For the text-containing cell, return its midpoint in [X, Y] coordinate format. 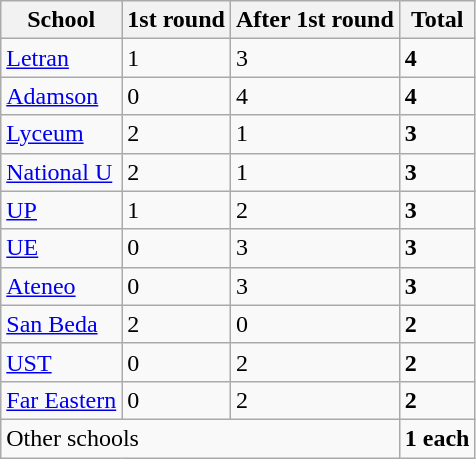
School [62, 20]
Adamson [62, 96]
UP [62, 210]
Lyceum [62, 134]
Letran [62, 58]
Far Eastern [62, 400]
1 each [437, 438]
UE [62, 248]
Ateneo [62, 286]
UST [62, 362]
1st round [176, 20]
San Beda [62, 324]
After 1st round [314, 20]
Total [437, 20]
Other schools [200, 438]
National U [62, 172]
